Extract the [x, y] coordinate from the center of the cell holding the provided text.  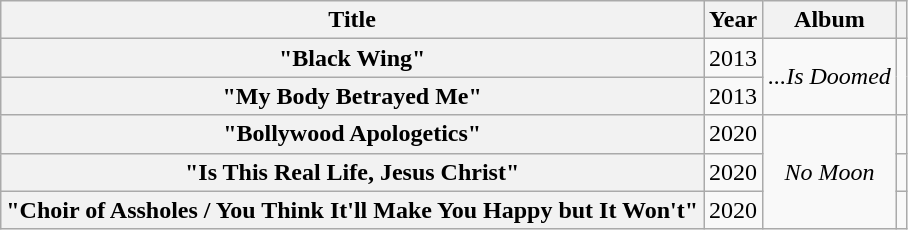
...Is Doomed [830, 77]
"Black Wing" [352, 58]
Year [734, 20]
Album [830, 20]
"Bollywood Apologetics" [352, 134]
"Is This Real Life, Jesus Christ" [352, 172]
No Moon [830, 172]
"Choir of Assholes / You Think It'll Make You Happy but It Won't" [352, 210]
"My Body Betrayed Me" [352, 96]
Title [352, 20]
